Return the (x, y) coordinate for the center point of the cell that contains the specified text.  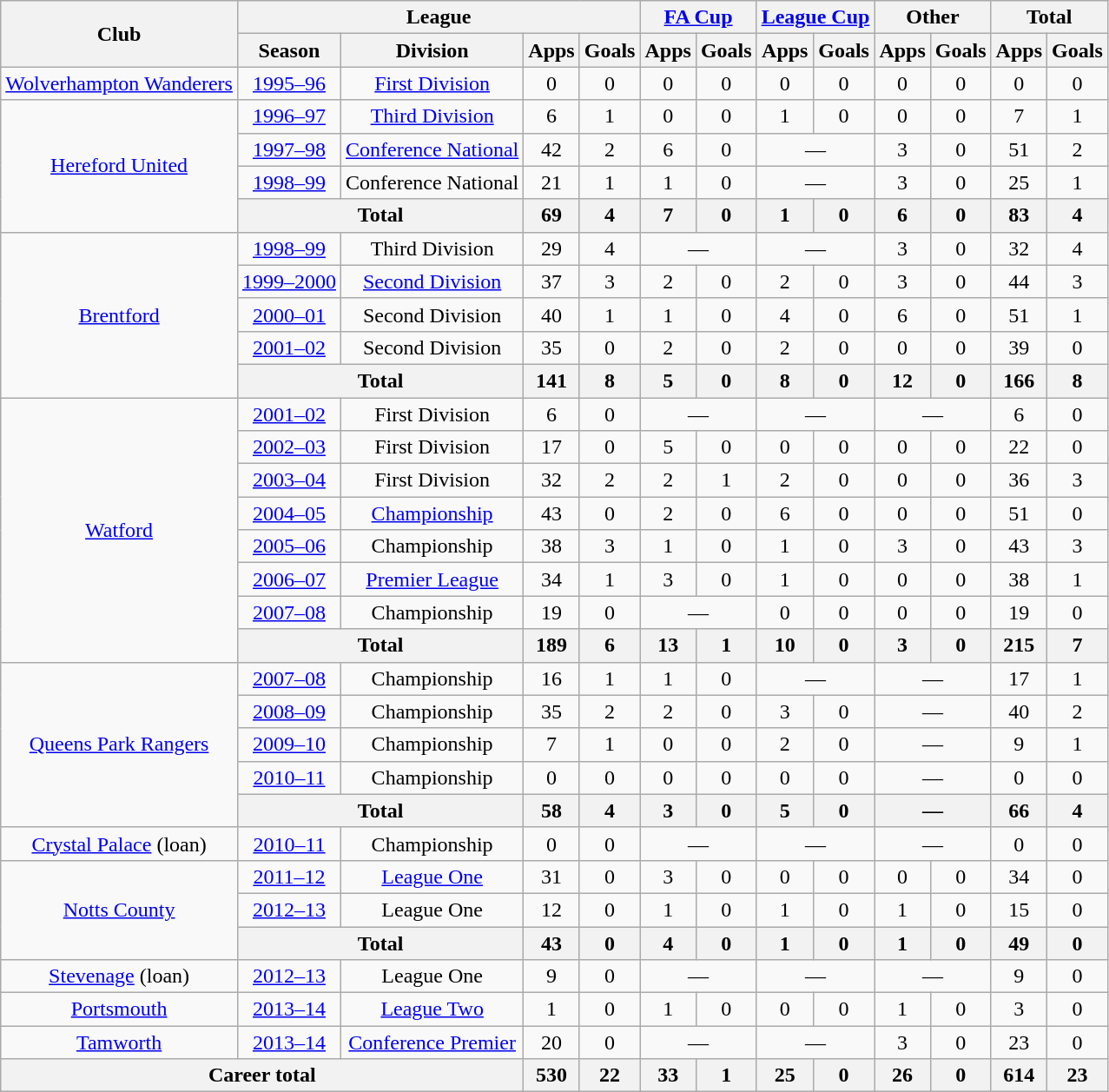
166 (1019, 381)
1996–97 (288, 116)
44 (1019, 281)
Wolverhampton Wanderers (120, 83)
614 (1019, 1075)
2000–01 (288, 314)
21 (551, 182)
Stevenage (loan) (120, 976)
2004–05 (288, 513)
League Cup (815, 17)
2008–09 (288, 711)
10 (785, 645)
1997–98 (288, 149)
Conference Premier (432, 1042)
Crystal Palace (loan) (120, 844)
Tamworth (120, 1042)
Club (120, 34)
141 (551, 381)
Premier League (432, 579)
League Two (432, 1009)
Portsmouth (120, 1009)
1999–2000 (288, 281)
2011–12 (288, 877)
Notts County (120, 910)
1995–96 (288, 83)
Division (432, 50)
39 (1019, 347)
Queens Park Rangers (120, 745)
29 (551, 248)
FA Cup (698, 17)
2002–03 (288, 447)
Hereford United (120, 166)
31 (551, 877)
Other (933, 17)
2003–04 (288, 480)
League (439, 17)
26 (902, 1075)
37 (551, 281)
36 (1019, 480)
Watford (120, 530)
58 (551, 811)
530 (551, 1075)
16 (551, 678)
66 (1019, 811)
2006–07 (288, 579)
189 (551, 645)
215 (1019, 645)
42 (551, 149)
69 (551, 215)
33 (668, 1075)
2005–06 (288, 546)
13 (668, 645)
49 (1019, 943)
83 (1019, 215)
15 (1019, 910)
20 (551, 1042)
Career total (262, 1075)
Season (288, 50)
Brentford (120, 314)
2009–10 (288, 745)
